Detect which cell encompasses the target text, then output its (X, Y) center coordinate. 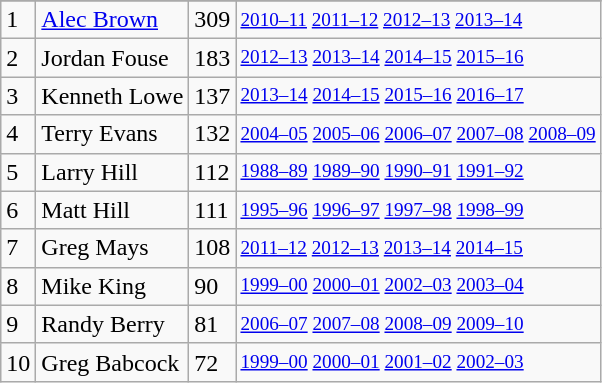
1995–96 1996–97 1997–98 1998–99 (418, 210)
6 (18, 210)
Matt Hill (112, 210)
81 (212, 324)
Terry Evans (112, 134)
2 (18, 58)
4 (18, 134)
112 (212, 172)
72 (212, 362)
Randy Berry (112, 324)
5 (18, 172)
2004–05 2005–06 2006–07 2007–08 2008–09 (418, 134)
108 (212, 248)
9 (18, 324)
2013–14 2014–15 2015–16 2016–17 (418, 96)
111 (212, 210)
Mike King (112, 286)
2012–13 2013–14 2014–15 2015–16 (418, 58)
8 (18, 286)
Alec Brown (112, 20)
132 (212, 134)
Greg Babcock (112, 362)
7 (18, 248)
2010–11 2011–12 2012–13 2013–14 (418, 20)
Larry Hill (112, 172)
10 (18, 362)
Kenneth Lowe (112, 96)
309 (212, 20)
1 (18, 20)
1999–00 2000–01 2001–02 2002–03 (418, 362)
1988–89 1989–90 1990–91 1991–92 (418, 172)
Greg Mays (112, 248)
1999–00 2000–01 2002–03 2003–04 (418, 286)
90 (212, 286)
137 (212, 96)
183 (212, 58)
2006–07 2007–08 2008–09 2009–10 (418, 324)
2011–12 2012–13 2013–14 2014–15 (418, 248)
3 (18, 96)
Jordan Fouse (112, 58)
